From the cell containing the given text, extract its center point as [X, Y] coordinate. 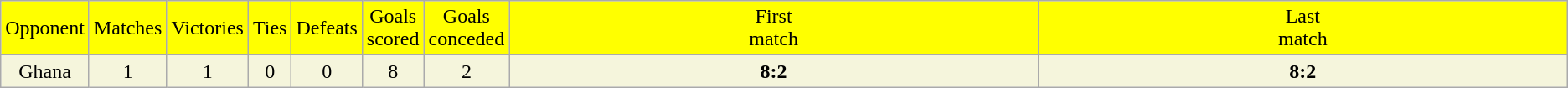
8 [393, 71]
2 [467, 71]
Opponent [45, 28]
Victories [208, 28]
Defeats [327, 28]
First match [774, 28]
Goals conceded [467, 28]
Matches [127, 28]
Ties [270, 28]
Ghana [45, 71]
Goals scored [393, 28]
Last match [1302, 28]
